Detect which cell encompasses the target text, then output its [X, Y] center coordinate. 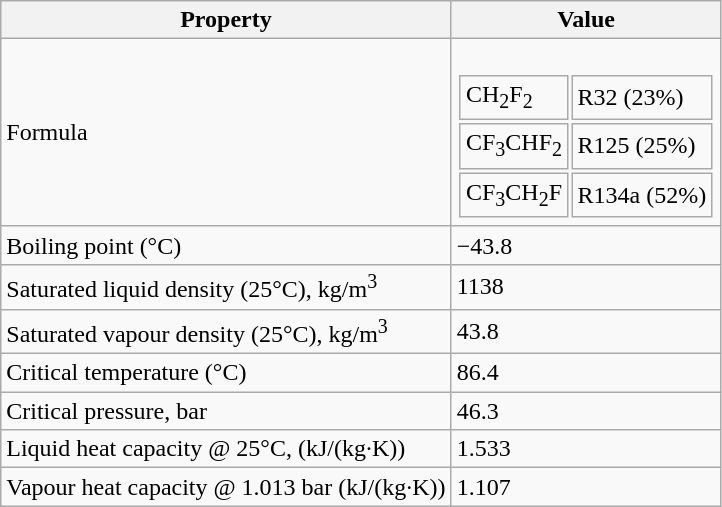
Saturated vapour density (25°C), kg/m3 [226, 332]
Value [586, 20]
43.8 [586, 332]
46.3 [586, 411]
CF3CHF2 [514, 146]
−43.8 [586, 245]
Critical pressure, bar [226, 411]
Liquid heat capacity @ 25°C, (kJ/(kg·K)) [226, 449]
Formula [226, 133]
R125 (25%) [642, 146]
1.533 [586, 449]
Saturated liquid density (25°C), kg/m3 [226, 286]
CH2F2 [514, 97]
86.4 [586, 373]
1.107 [586, 487]
CH2F2 R32 (23%) CF3CHF2 R125 (25%) CF3CH2F R134a (52%) [586, 133]
Property [226, 20]
Vapour heat capacity @ 1.013 bar (kJ/(kg·K)) [226, 487]
1138 [586, 286]
CF3CH2F [514, 195]
R134a (52%) [642, 195]
Critical temperature (°C) [226, 373]
R32 (23%) [642, 97]
Boiling point (°C) [226, 245]
